Locate the cell with the specified text and output its [X, Y] center coordinate. 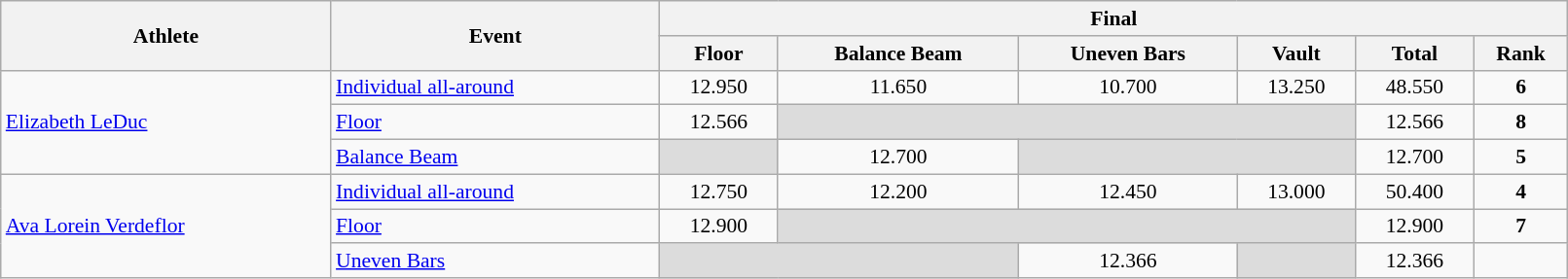
48.550 [1415, 87]
Ava Lorein Verdeflor [165, 226]
12.950 [719, 87]
Event [495, 35]
12.450 [1128, 192]
Vault [1296, 53]
12.200 [897, 192]
7 [1520, 227]
11.650 [897, 87]
50.400 [1415, 192]
10.700 [1128, 87]
Elizabeth LeDuc [165, 122]
Rank [1520, 53]
Athlete [165, 35]
5 [1520, 157]
Final [1113, 18]
12.750 [719, 192]
6 [1520, 87]
Total [1415, 53]
13.000 [1296, 192]
13.250 [1296, 87]
4 [1520, 192]
8 [1520, 122]
